From the cell containing the given text, extract its center point as (X, Y) coordinate. 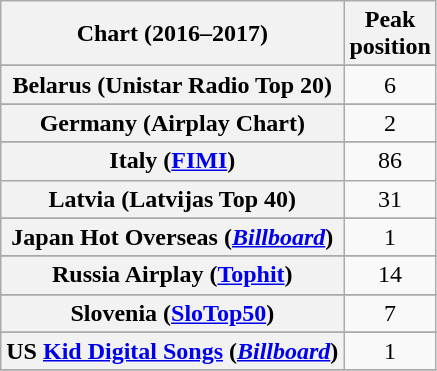
Germany (Airplay Chart) (172, 123)
Japan Hot Overseas (Billboard) (172, 237)
86 (390, 161)
7 (390, 313)
Peakposition (390, 34)
Latvia (Latvijas Top 40) (172, 199)
6 (390, 85)
31 (390, 199)
US Kid Digital Songs (Billboard) (172, 351)
Italy (FIMI) (172, 161)
Belarus (Unistar Radio Top 20) (172, 85)
Chart (2016–2017) (172, 34)
Russia Airplay (Tophit) (172, 275)
Slovenia (SloTop50) (172, 313)
2 (390, 123)
14 (390, 275)
